For the text-containing cell, return its midpoint in [X, Y] coordinate format. 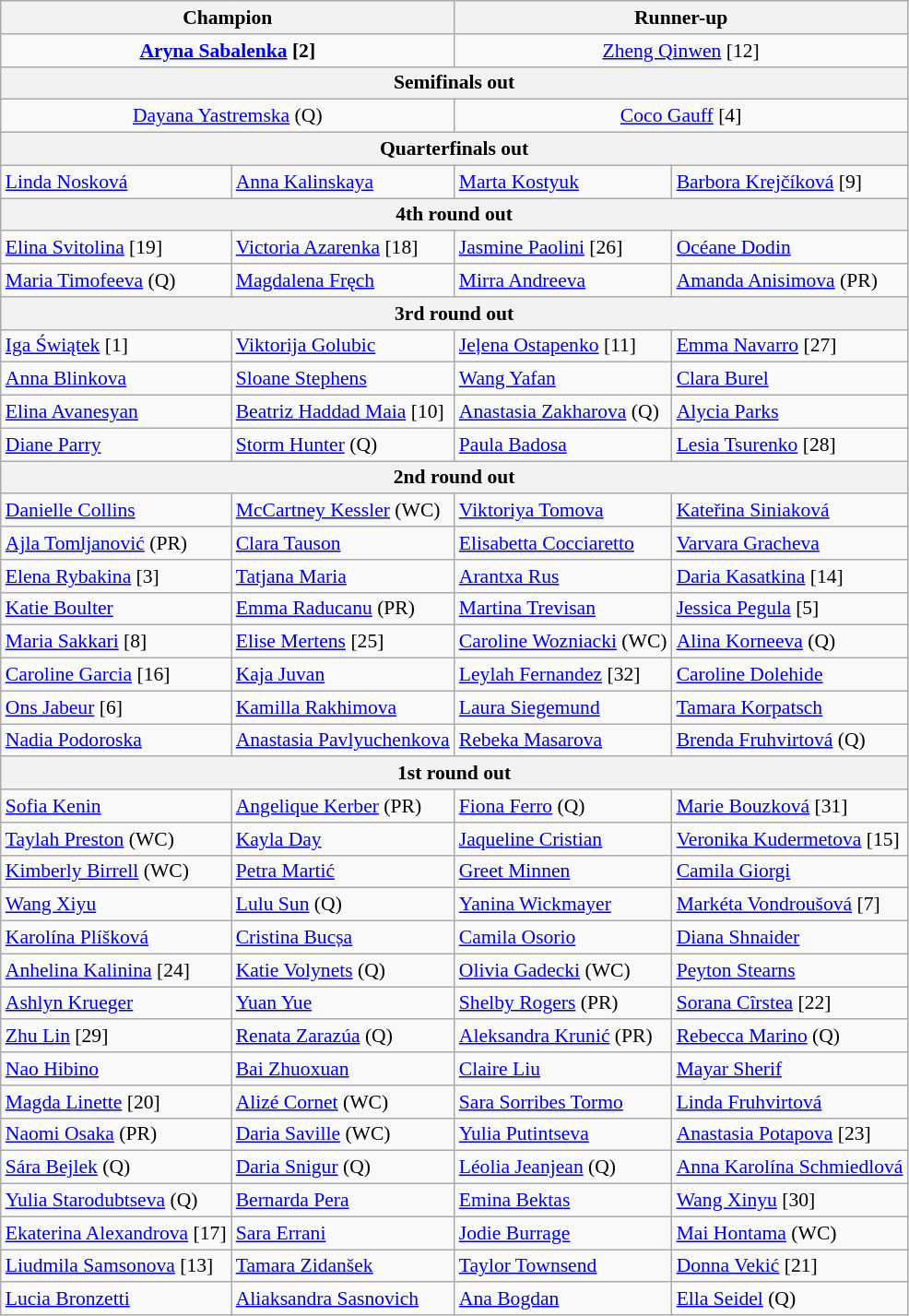
Kayla Day [343, 839]
Kateřina Siniaková [790, 511]
Aleksandra Krunić (PR) [563, 1037]
Alizé Cornet (WC) [343, 1102]
Nao Hibino [116, 1069]
1st round out [454, 774]
Viktorija Golubic [343, 346]
Arantxa Rus [563, 576]
Anastasia Zakharova (Q) [563, 412]
Sloane Stephens [343, 379]
Sára Bejlek (Q) [116, 1168]
Coco Gauff [4] [681, 116]
Linda Fruhvirtová [790, 1102]
Liudmila Samsonova [13] [116, 1266]
Karolína Plíšková [116, 938]
Kamilla Rakhimova [343, 707]
Martina Trevisan [563, 609]
Iga Świątek [1] [116, 346]
Olivia Gadecki (WC) [563, 970]
Danielle Collins [116, 511]
Zhu Lin [29] [116, 1037]
Wang Xiyu [116, 905]
Caroline Garcia [16] [116, 675]
Wang Xinyu [30] [790, 1201]
Camila Osorio [563, 938]
Aliaksandra Sasnovich [343, 1299]
Laura Siegemund [563, 707]
Jodie Burrage [563, 1233]
Amanda Anisimova (PR) [790, 280]
Alycia Parks [790, 412]
Anna Blinkova [116, 379]
Wang Yafan [563, 379]
Rebecca Marino (Q) [790, 1037]
Yulia Putintseva [563, 1134]
Donna Vekić [21] [790, 1266]
Zheng Qinwen [12] [681, 51]
Magda Linette [20] [116, 1102]
Emina Bektas [563, 1201]
Greet Minnen [563, 871]
Dayana Yastremska (Q) [228, 116]
Caroline Wozniacki (WC) [563, 642]
Camila Giorgi [790, 871]
Elisabetta Cocciaretto [563, 543]
Jaqueline Cristian [563, 839]
Peyton Stearns [790, 970]
Yanina Wickmayer [563, 905]
Katie Volynets (Q) [343, 970]
Sara Errani [343, 1233]
2nd round out [454, 478]
Angelique Kerber (PR) [343, 806]
Fiona Ferro (Q) [563, 806]
Quarterfinals out [454, 149]
Jeļena Ostapenko [11] [563, 346]
Claire Liu [563, 1069]
Markéta Vondroušová [7] [790, 905]
Jasmine Paolini [26] [563, 248]
Viktoriya Tomova [563, 511]
Lucia Bronzetti [116, 1299]
4th round out [454, 215]
Lesia Tsurenko [28] [790, 445]
Storm Hunter (Q) [343, 445]
Anna Karolína Schmiedlová [790, 1168]
McCartney Kessler (WC) [343, 511]
Clara Tauson [343, 543]
Anna Kalinskaya [343, 182]
Océane Dodin [790, 248]
Nadia Podoroska [116, 741]
Mayar Sherif [790, 1069]
Shelby Rogers (PR) [563, 1003]
Runner-up [681, 18]
Aryna Sabalenka [2] [228, 51]
Elena Rybakina [3] [116, 576]
Maria Sakkari [8] [116, 642]
Barbora Krejčíková [9] [790, 182]
Linda Nosková [116, 182]
Bai Zhuoxuan [343, 1069]
Victoria Azarenka [18] [343, 248]
Elina Svitolina [19] [116, 248]
Diana Shnaider [790, 938]
Diane Parry [116, 445]
Yulia Starodubtseva (Q) [116, 1201]
3rd round out [454, 314]
Semifinals out [454, 83]
Ons Jabeur [6] [116, 707]
Anhelina Kalinina [24] [116, 970]
Leylah Fernandez [32] [563, 675]
Katie Boulter [116, 609]
Mirra Andreeva [563, 280]
Marta Kostyuk [563, 182]
Petra Martić [343, 871]
Daria Kasatkina [14] [790, 576]
Ana Bogdan [563, 1299]
Yuan Yue [343, 1003]
Jessica Pegula [5] [790, 609]
Daria Snigur (Q) [343, 1168]
Kaja Juvan [343, 675]
Naomi Osaka (PR) [116, 1134]
Ekaterina Alexandrova [17] [116, 1233]
Anastasia Potapova [23] [790, 1134]
Lulu Sun (Q) [343, 905]
Tamara Korpatsch [790, 707]
Marie Bouzková [31] [790, 806]
Alina Korneeva (Q) [790, 642]
Sofia Kenin [116, 806]
Elise Mertens [25] [343, 642]
Caroline Dolehide [790, 675]
Taylah Preston (WC) [116, 839]
Paula Badosa [563, 445]
Tatjana Maria [343, 576]
Veronika Kudermetova [15] [790, 839]
Champion [228, 18]
Ella Seidel (Q) [790, 1299]
Magdalena Fręch [343, 280]
Ajla Tomljanović (PR) [116, 543]
Elina Avanesyan [116, 412]
Léolia Jeanjean (Q) [563, 1168]
Cristina Bucșa [343, 938]
Mai Hontama (WC) [790, 1233]
Kimberly Birrell (WC) [116, 871]
Bernarda Pera [343, 1201]
Beatriz Haddad Maia [10] [343, 412]
Daria Saville (WC) [343, 1134]
Emma Raducanu (PR) [343, 609]
Tamara Zidanšek [343, 1266]
Taylor Townsend [563, 1266]
Varvara Gracheva [790, 543]
Clara Burel [790, 379]
Anastasia Pavlyuchenkova [343, 741]
Ashlyn Krueger [116, 1003]
Sara Sorribes Tormo [563, 1102]
Renata Zarazúa (Q) [343, 1037]
Maria Timofeeva (Q) [116, 280]
Brenda Fruhvirtová (Q) [790, 741]
Rebeka Masarova [563, 741]
Sorana Cîrstea [22] [790, 1003]
Emma Navarro [27] [790, 346]
